Scan for the cell matching the given text and deliver its [x, y] coordinate at center. 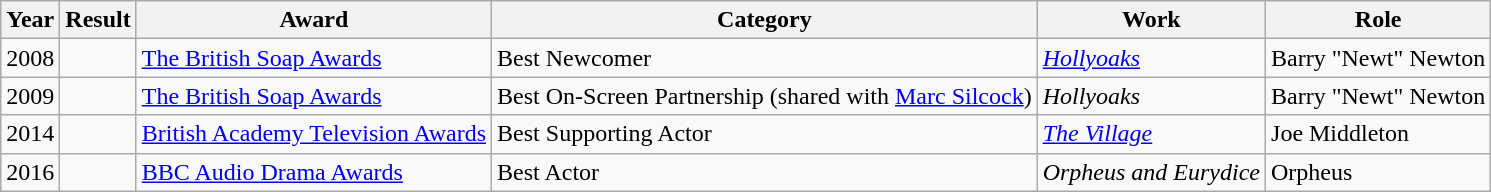
Work [1151, 20]
Role [1378, 20]
Award [314, 20]
Year [30, 20]
2008 [30, 58]
Category [765, 20]
The Village [1151, 134]
Result [98, 20]
Best Actor [765, 172]
Best On-Screen Partnership (shared with Marc Silcock) [765, 96]
Orpheus and Eurydice [1151, 172]
Orpheus [1378, 172]
British Academy Television Awards [314, 134]
2016 [30, 172]
2014 [30, 134]
2009 [30, 96]
Best Newcomer [765, 58]
BBC Audio Drama Awards [314, 172]
Best Supporting Actor [765, 134]
Joe Middleton [1378, 134]
